Find where the given text appears and provide that cell's center as (X, Y) coordinate. 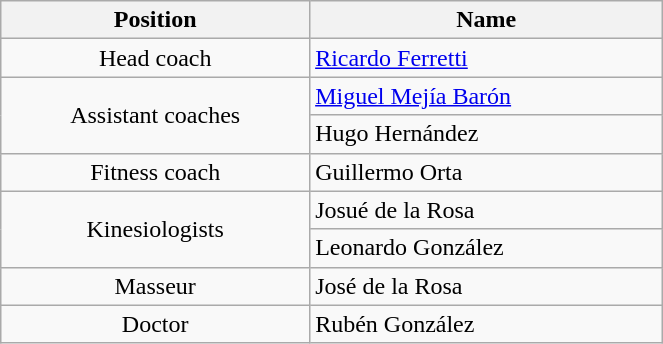
Masseur (156, 286)
Assistant coaches (156, 115)
José de la Rosa (486, 286)
Position (156, 20)
Head coach (156, 58)
Fitness coach (156, 172)
Rubén González (486, 324)
Ricardo Ferretti (486, 58)
Guillermo Orta (486, 172)
Doctor (156, 324)
Josué de la Rosa (486, 210)
Kinesiologists (156, 229)
Hugo Hernández (486, 134)
Name (486, 20)
Leonardo González (486, 248)
Miguel Mejía Barón (486, 96)
